Locate the cell with the specified text and output its (X, Y) center coordinate. 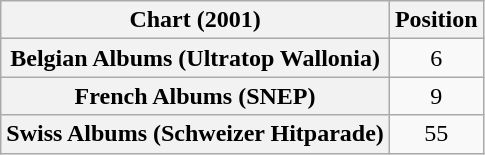
55 (436, 134)
Swiss Albums (Schweizer Hitparade) (196, 134)
6 (436, 58)
Belgian Albums (Ultratop Wallonia) (196, 58)
Position (436, 20)
French Albums (SNEP) (196, 96)
Chart (2001) (196, 20)
9 (436, 96)
